Determine the [X, Y] coordinate at the center of the cell enclosing the given text.  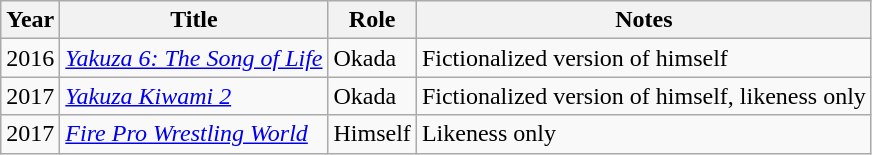
Fictionalized version of himself, likeness only [644, 96]
Yakuza 6: The Song of Life [194, 58]
2016 [30, 58]
Fire Pro Wrestling World [194, 134]
Fictionalized version of himself [644, 58]
Notes [644, 20]
Yakuza Kiwami 2 [194, 96]
Himself [372, 134]
Title [194, 20]
Role [372, 20]
Year [30, 20]
Likeness only [644, 134]
